Return the [X, Y] coordinate for the center point of the cell that contains the specified text.  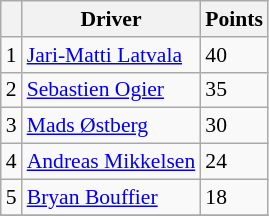
24 [234, 162]
3 [12, 126]
Points [234, 19]
Jari-Matti Latvala [112, 55]
40 [234, 55]
18 [234, 197]
1 [12, 55]
Driver [112, 19]
2 [12, 90]
Sebastien Ogier [112, 90]
Bryan Bouffier [112, 197]
35 [234, 90]
30 [234, 126]
Andreas Mikkelsen [112, 162]
Mads Østberg [112, 126]
5 [12, 197]
4 [12, 162]
